Determine the [X, Y] coordinate at the center of the cell enclosing the given text.  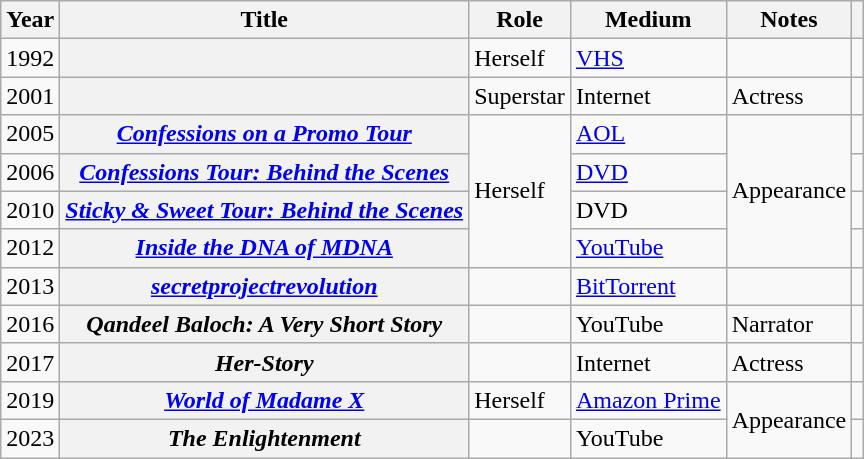
2005 [30, 134]
Role [520, 20]
1992 [30, 58]
BitTorrent [648, 286]
Qandeel Baloch: A Very Short Story [264, 324]
Narrator [789, 324]
Superstar [520, 96]
Inside the DNA of MDNA [264, 248]
2010 [30, 210]
2016 [30, 324]
Confessions on a Promo Tour [264, 134]
2017 [30, 362]
Title [264, 20]
2019 [30, 400]
2006 [30, 172]
Medium [648, 20]
secretprojectrevolution [264, 286]
2023 [30, 438]
2012 [30, 248]
Confessions Tour: Behind the Scenes [264, 172]
AOL [648, 134]
Sticky & Sweet Tour: Behind the Scenes [264, 210]
World of Madame X [264, 400]
The Enlightenment [264, 438]
Her-Story [264, 362]
2013 [30, 286]
Notes [789, 20]
Year [30, 20]
VHS [648, 58]
2001 [30, 96]
Amazon Prime [648, 400]
